Determine the (X, Y) coordinate at the center of the cell enclosing the given text.  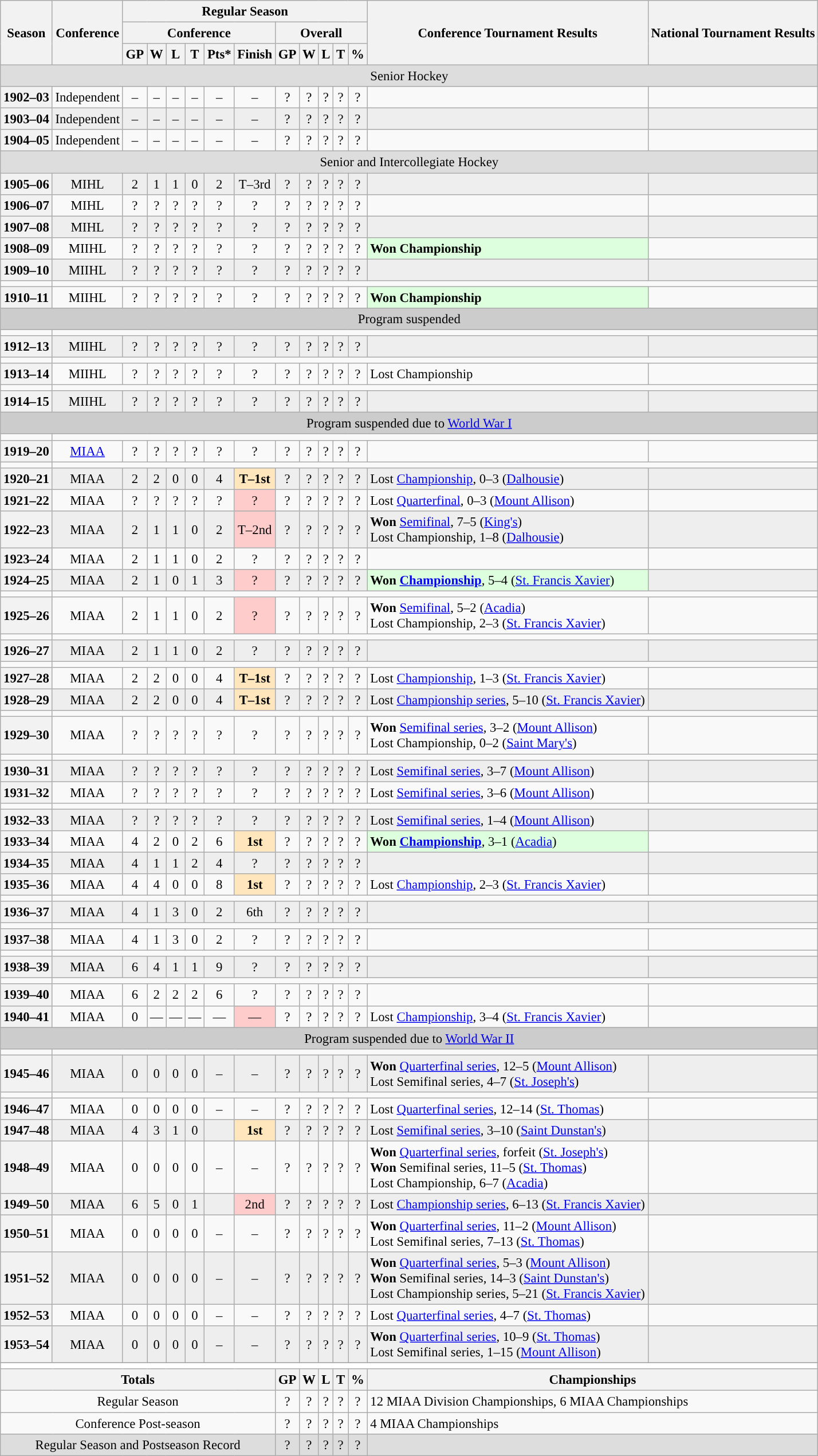
8 (219, 885)
1926–27 (26, 651)
1953–54 (26, 1344)
1914–15 (26, 402)
Won Quarterfinal series, 5–3 (Mount Allison)Won Semifinal series, 14–3 (Saint Dunstan's)Lost Championship series, 5–21 (St. Francis Xavier) (508, 1278)
Lost Championship, 2–3 (St. Francis Xavier) (508, 885)
Won Quarterfinal series, 12–5 (Mount Allison)Lost Semifinal series, 4–7 (St. Joseph's) (508, 1074)
2nd (254, 1204)
1905–06 (26, 184)
Lost Championship, 1–3 (St. Francis Xavier) (508, 678)
T–2nd (254, 529)
Won Semifinal series, 3–2 (Mount Allison)Lost Championship, 0–2 (Saint Mary's) (508, 736)
1932–33 (26, 820)
1922–23 (26, 529)
4 MIAA Championships (592, 1423)
1945–46 (26, 1074)
Lost Championship, 0–3 (Dalhousie) (508, 478)
Lost Championship series, 6–13 (St. Francis Xavier) (508, 1204)
1913–14 (26, 374)
1949–50 (26, 1204)
1921–22 (26, 500)
Lost Championship series, 5–10 (St. Francis Xavier) (508, 700)
Senior Hockey (409, 76)
6th (254, 912)
Lost Semifinal series, 3–10 (Saint Dunstan's) (508, 1131)
5 (156, 1204)
Lost Championship, 3–4 (St. Francis Xavier) (508, 1017)
T–3rd (254, 184)
1903–04 (26, 119)
1938–39 (26, 967)
1928–29 (26, 700)
Lost Semifinal series, 3–6 (Mount Allison) (508, 792)
Lost Semifinal series, 3–7 (Mount Allison) (508, 771)
1927–28 (26, 678)
9 (219, 967)
1940–41 (26, 1017)
Lost Quarterfinal series, 12–14 (St. Thomas) (508, 1109)
Won Semifinal, 5–2 (Acadia)Lost Championship, 2–3 (St. Francis Xavier) (508, 615)
Overall (321, 33)
National Tournament Results (733, 33)
1948–49 (26, 1167)
1925–26 (26, 615)
1906–07 (26, 205)
Lost Semifinal series, 1–4 (Mount Allison) (508, 820)
12 MIAA Division Championships, 6 MIAA Championships (592, 1402)
1904–05 (26, 140)
1923–24 (26, 559)
1912–13 (26, 347)
1910–11 (26, 297)
1907–08 (26, 227)
1934–35 (26, 863)
1920–21 (26, 478)
Program suspended due to World War II (409, 1038)
1929–30 (26, 736)
Program suspended due to World War I (409, 423)
Championships (592, 1380)
Regular Season and Postseason Record (138, 1445)
Won Championship, 3–1 (Acadia) (508, 842)
Won Quarterfinal series, forfeit (St. Joseph's)Won Semifinal series, 11–5 (St. Thomas)Lost Championship, 6–7 (Acadia) (508, 1167)
Lost Championship (508, 374)
Won Quarterfinal series, 11–2 (Mount Allison)Lost Semifinal series, 7–13 (St. Thomas) (508, 1234)
1952–53 (26, 1316)
Conference Post-season (138, 1423)
1936–37 (26, 912)
1902–03 (26, 97)
Conference Tournament Results (508, 33)
Finish (254, 54)
Pts* (219, 54)
Won Quarterfinal series, 10–9 (St. Thomas)Lost Semifinal series, 1–15 (Mount Allison) (508, 1344)
1947–48 (26, 1131)
1946–47 (26, 1109)
Senior and Intercollegiate Hockey (409, 162)
1909–10 (26, 270)
1930–31 (26, 771)
Totals (138, 1380)
Won Semifinal, 7–5 (King's)Lost Championship, 1–8 (Dalhousie) (508, 529)
1924–25 (26, 580)
Program suspended (409, 319)
1935–36 (26, 885)
1937–38 (26, 940)
Won Championship, 5–4 (St. Francis Xavier) (508, 580)
Lost Quarterfinal, 0–3 (Mount Allison) (508, 500)
1950–51 (26, 1234)
Season (26, 33)
Lost Quarterfinal series, 4–7 (St. Thomas) (508, 1316)
1951–52 (26, 1278)
1908–09 (26, 248)
1939–40 (26, 995)
1919–20 (26, 451)
1931–32 (26, 792)
1933–34 (26, 842)
